Return the [x, y] coordinate for the center point of the cell that contains the specified text.  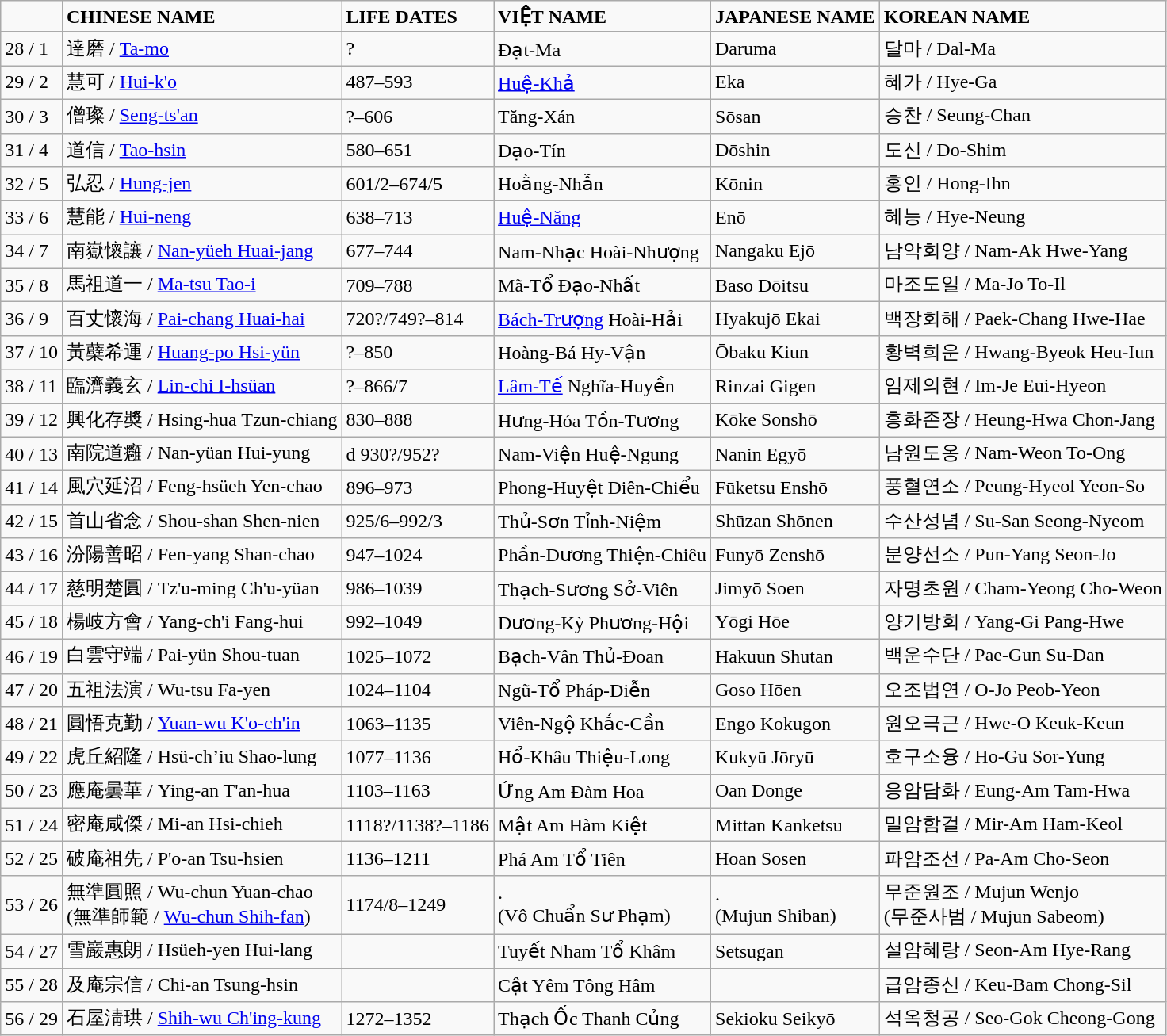
1024–1104 [417, 690]
Ōbaku Kiun [796, 352]
580–651 [417, 151]
55 / 28 [32, 984]
자명초원 / Cham-Yeong Cho-Weon [1023, 588]
Hyakujō Ekai [796, 319]
46 / 19 [32, 656]
51 / 24 [32, 824]
오조법연 / O-Jo Peob-Yeon [1023, 690]
남원도옹 / Nam-Weon To-Ong [1023, 453]
56 / 29 [32, 1019]
Phá Am Tổ Tiên [603, 859]
남악회양 / Nam-Ak Hwe-Yang [1023, 252]
720?/749?–814 [417, 319]
Goso Hōen [796, 690]
설암혜랑 / Seon-Am Hye-Rang [1023, 951]
首山省念 / Shou-shan Shen-nien [201, 522]
1136–1211 [417, 859]
Viên-Ngộ Khắc-Cần [603, 724]
34 / 7 [32, 252]
慧能 / Hui-neng [201, 217]
五祖法演 / Wu-tsu Fa-yen [201, 690]
虎丘紹隆 / Hsü-ch’iu Shao-lung [201, 758]
Huệ-Khả [603, 82]
혜능 / Hye-Neung [1023, 217]
Đạo-Tín [603, 151]
1103–1163 [417, 791]
1063–1135 [417, 724]
Tăng-Xán [603, 116]
汾陽善昭 / Fen-yang Shan-chao [201, 555]
.(Mujun Shiban) [796, 904]
수산성념 / Su-San Seong-Nyeom [1023, 522]
분양선소 / Pun-Yang Seon-Jo [1023, 555]
Nangaku Ejō [796, 252]
31 / 4 [32, 151]
Huệ-Năng [603, 217]
50 / 23 [32, 791]
黃蘗希運 / Huang-po Hsi-yün [201, 352]
Kōke Sonshō [796, 420]
雪巖惠朗 / Hsüeh-yen Hui-lang [201, 951]
?–866/7 [417, 387]
慈明楚圓 / Tz'u-ming Ch'u-yüan [201, 588]
54 / 27 [32, 951]
Kōnin [796, 184]
Mật Am Hàm Kiệt [603, 824]
Mã-Tổ Đạo-Nhất [603, 285]
LIFE DATES [417, 17]
VIỆT NAME [603, 17]
百丈懷海 / Pai-chang Huai-hai [201, 319]
풍혈연소 / Peung-Hyeol Yeon-So [1023, 488]
Bách-Trượng Hoài-Hải [603, 319]
석옥청공 / Seo-Gok Cheong-Gong [1023, 1019]
達磨 / Ta-mo [201, 49]
Cật Yêm Tông Hâm [603, 984]
달마 / Dal-Ma [1023, 49]
Enō [796, 217]
慧可 / Hui-k'o [201, 82]
35 / 8 [32, 285]
1174/8–1249 [417, 904]
破庵祖先 / P'o-an Tsu-hsien [201, 859]
원오극근 / Hwe-O Keuk-Keun [1023, 724]
JAPANESE NAME [796, 17]
1025–1072 [417, 656]
僧璨 / Seng-ts'an [201, 116]
Tuyết Nham Tổ Khâm [603, 951]
도신 / Do-Shim [1023, 151]
Setsugan [796, 951]
石屋淸珙 / Shih-wu Ch'ing-kung [201, 1019]
Thạch-Sương Sở-Viên [603, 588]
Rinzai Gigen [796, 387]
896–973 [417, 488]
Dương-Kỳ Phương-Hội [603, 623]
급암종신 / Keu-Bam Chong-Sil [1023, 984]
Shūzan Shōnen [796, 522]
830–888 [417, 420]
Thạch Ốc Thanh Củng [603, 1019]
楊岐方會 / Yang-ch'i Fang-hui [201, 623]
487–593 [417, 82]
Đạt-Ma [603, 49]
Thủ-Sơn Tỉnh-Niệm [603, 522]
47 / 20 [32, 690]
Hưng-Hóa Tồn-Tương [603, 420]
1272–1352 [417, 1019]
Sekioku Seikyō [796, 1019]
弘忍 / Hung-jen [201, 184]
무준원조 / Mujun Wenjo(무준사범 / Mujun Sabeom) [1023, 904]
992–1049 [417, 623]
마조도일 / Ma-Jo To-Il [1023, 285]
40 / 13 [32, 453]
Oan Donge [796, 791]
임제의현 / Im-Je Eui-Hyeon [1023, 387]
道信 / Tao-hsin [201, 151]
?–850 [417, 352]
33 / 6 [32, 217]
Hoan Sosen [796, 859]
36 / 9 [32, 319]
29 / 2 [32, 82]
圓悟克勤 / Yuan-wu K'o-ch'in [201, 724]
응암담화 / Eung-Am Tam-Hwa [1023, 791]
密庵咸傑 / Mi-an Hsi-chieh [201, 824]
Ứng Am Đàm Hoa [603, 791]
28 / 1 [32, 49]
Engo Kokugon [796, 724]
709–788 [417, 285]
無準圓照 / Wu-chun Yuan-chao(無準師範 / Wu-chun Shih-fan) [201, 904]
Bạch-Vân Thủ-Đoan [603, 656]
Hoằng-Nhẫn [603, 184]
947–1024 [417, 555]
638–713 [417, 217]
30 / 3 [32, 116]
44 / 17 [32, 588]
Yōgi Hōe [796, 623]
?–606 [417, 116]
Phần-Dương Thiện-Chiêu [603, 555]
Hakuun Shutan [796, 656]
Nanin Egyō [796, 453]
흥화존장 / Heung-Hwa Chon-Jang [1023, 420]
홍인 / Hong-Ihn [1023, 184]
32 / 5 [32, 184]
밀암함걸 / Mir-Am Ham-Keol [1023, 824]
? [417, 49]
39 / 12 [32, 420]
Nam-Viện Huệ-Ngung [603, 453]
1077–1136 [417, 758]
.(Vô Chuẩn Sư Phạm) [603, 904]
風穴延沼 / Feng-hsüeh Yen-chao [201, 488]
41 / 14 [32, 488]
CHINESE NAME [201, 17]
Nam-Nhạc Hoài-Nhượng [603, 252]
Hổ-Khâu Thiệu-Long [603, 758]
Baso Dōitsu [796, 285]
應庵曇華 / Ying-an T'an-hua [201, 791]
南嶽懷讓 / Nan-yüeh Huai-jang [201, 252]
43 / 16 [32, 555]
48 / 21 [32, 724]
호구소융 / Ho-Gu Sor-Yung [1023, 758]
42 / 15 [32, 522]
승찬 / Seung-Chan [1023, 116]
양기방회 / Yang-Gi Pang-Hwe [1023, 623]
37 / 10 [32, 352]
Sōsan [796, 116]
臨濟義玄 / Lin-chi I-hsüan [201, 387]
Hoàng-Bá Hy-Vận [603, 352]
백장회해 / Paek-Chang Hwe-Hae [1023, 319]
1118?/1138?–1186 [417, 824]
Phong-Huyệt Diên-Chiểu [603, 488]
파암조선 / Pa-Am Cho-Seon [1023, 859]
Eka [796, 82]
53 / 26 [32, 904]
白雲守端 / Pai-yün Shou-tuan [201, 656]
601/2–674/5 [417, 184]
38 / 11 [32, 387]
677–744 [417, 252]
986–1039 [417, 588]
혜가 / Hye-Ga [1023, 82]
Ngũ-Tổ Pháp-Diễn [603, 690]
Fūketsu Enshō [796, 488]
Jimyō Soen [796, 588]
Funyō Zenshō [796, 555]
d 930?/952? [417, 453]
Lâm-Tế Nghĩa-Huyền [603, 387]
45 / 18 [32, 623]
황벽희운 / Hwang-Byeok Heu-Iun [1023, 352]
南院道癰 / Nan-yüan Hui-yung [201, 453]
馬祖道一 / Ma-tsu Tao-i [201, 285]
49 / 22 [32, 758]
KOREAN NAME [1023, 17]
Mittan Kanketsu [796, 824]
925/6–992/3 [417, 522]
Dōshin [796, 151]
52 / 25 [32, 859]
Kukyū Jōryū [796, 758]
及庵宗信 / Chi-an Tsung-hsin [201, 984]
興化存奬 / Hsing-hua Tzun-chiang [201, 420]
Daruma [796, 49]
백운수단 / Pae-Gun Su-Dan [1023, 656]
